Detect which cell encompasses the target text, then output its [X, Y] center coordinate. 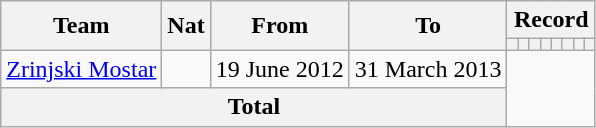
From [280, 26]
31 March 2013 [428, 69]
Total [254, 107]
19 June 2012 [280, 69]
Nat [186, 26]
To [428, 26]
Zrinjski Mostar [82, 69]
Team [82, 26]
Record [551, 20]
